Return the (x, y) coordinate for the center point of the cell that contains the specified text.  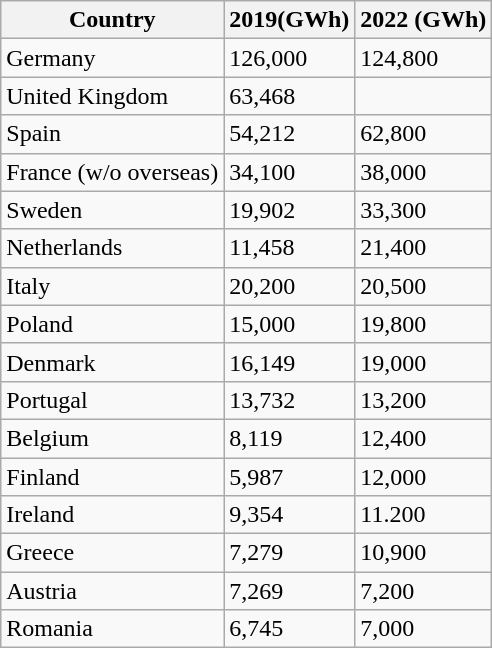
126,000 (290, 58)
7,269 (290, 591)
16,149 (290, 362)
Portugal (112, 400)
Sweden (112, 210)
Germany (112, 58)
France (w/o overseas) (112, 172)
54,212 (290, 134)
Netherlands (112, 248)
Ireland (112, 515)
Belgium (112, 438)
Finland (112, 477)
Denmark (112, 362)
Romania (112, 629)
38,000 (424, 172)
United Kingdom (112, 96)
6,745 (290, 629)
5,987 (290, 477)
19,000 (424, 362)
7,200 (424, 591)
62,800 (424, 134)
Poland (112, 324)
2022 (GWh) (424, 20)
20,200 (290, 286)
9,354 (290, 515)
19,800 (424, 324)
20,500 (424, 286)
33,300 (424, 210)
10,900 (424, 553)
8,119 (290, 438)
11.200 (424, 515)
63,468 (290, 96)
124,800 (424, 58)
Italy (112, 286)
15,000 (290, 324)
Country (112, 20)
Austria (112, 591)
19,902 (290, 210)
34,100 (290, 172)
2019(GWh) (290, 20)
7,000 (424, 629)
13,732 (290, 400)
11,458 (290, 248)
Spain (112, 134)
Greece (112, 553)
12,000 (424, 477)
21,400 (424, 248)
7,279 (290, 553)
13,200 (424, 400)
12,400 (424, 438)
